Search for the cell housing the specified text and yield its (X, Y) center coordinate. 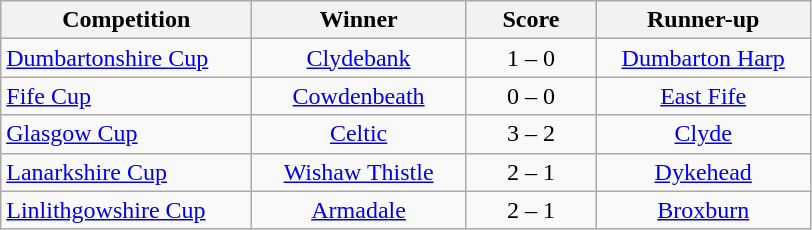
Runner-up (703, 20)
Cowdenbeath (359, 96)
Celtic (359, 134)
0 – 0 (530, 96)
1 – 0 (530, 58)
Fife Cup (126, 96)
Clydebank (359, 58)
Broxburn (703, 210)
Dykehead (703, 172)
3 – 2 (530, 134)
Glasgow Cup (126, 134)
Winner (359, 20)
Linlithgowshire Cup (126, 210)
Clyde (703, 134)
Wishaw Thistle (359, 172)
Dumbartonshire Cup (126, 58)
Dumbarton Harp (703, 58)
Armadale (359, 210)
East Fife (703, 96)
Lanarkshire Cup (126, 172)
Score (530, 20)
Competition (126, 20)
